Locate the cell with the specified text and output its (x, y) center coordinate. 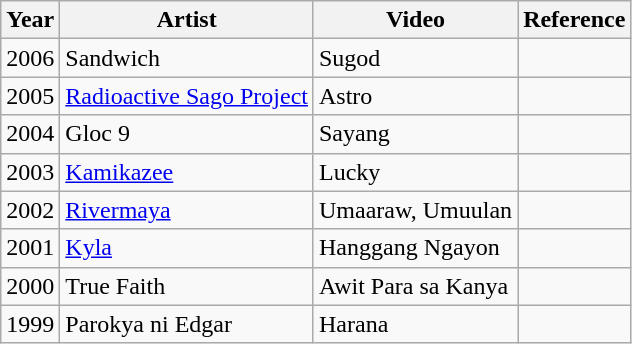
2001 (30, 248)
Parokya ni Edgar (187, 324)
2004 (30, 134)
Astro (415, 96)
Radioactive Sago Project (187, 96)
2000 (30, 286)
Year (30, 20)
2003 (30, 172)
True Faith (187, 286)
Rivermaya (187, 210)
2005 (30, 96)
Hanggang Ngayon (415, 248)
Harana (415, 324)
Kyla (187, 248)
Awit Para sa Kanya (415, 286)
Kamikazee (187, 172)
Sugod (415, 58)
Reference (574, 20)
1999 (30, 324)
Video (415, 20)
2006 (30, 58)
Artist (187, 20)
Gloc 9 (187, 134)
Sayang (415, 134)
Umaaraw, Umuulan (415, 210)
2002 (30, 210)
Sandwich (187, 58)
Lucky (415, 172)
